Pinpoint the cell where the given text exists, returning its [x, y] midpoint coordinate. 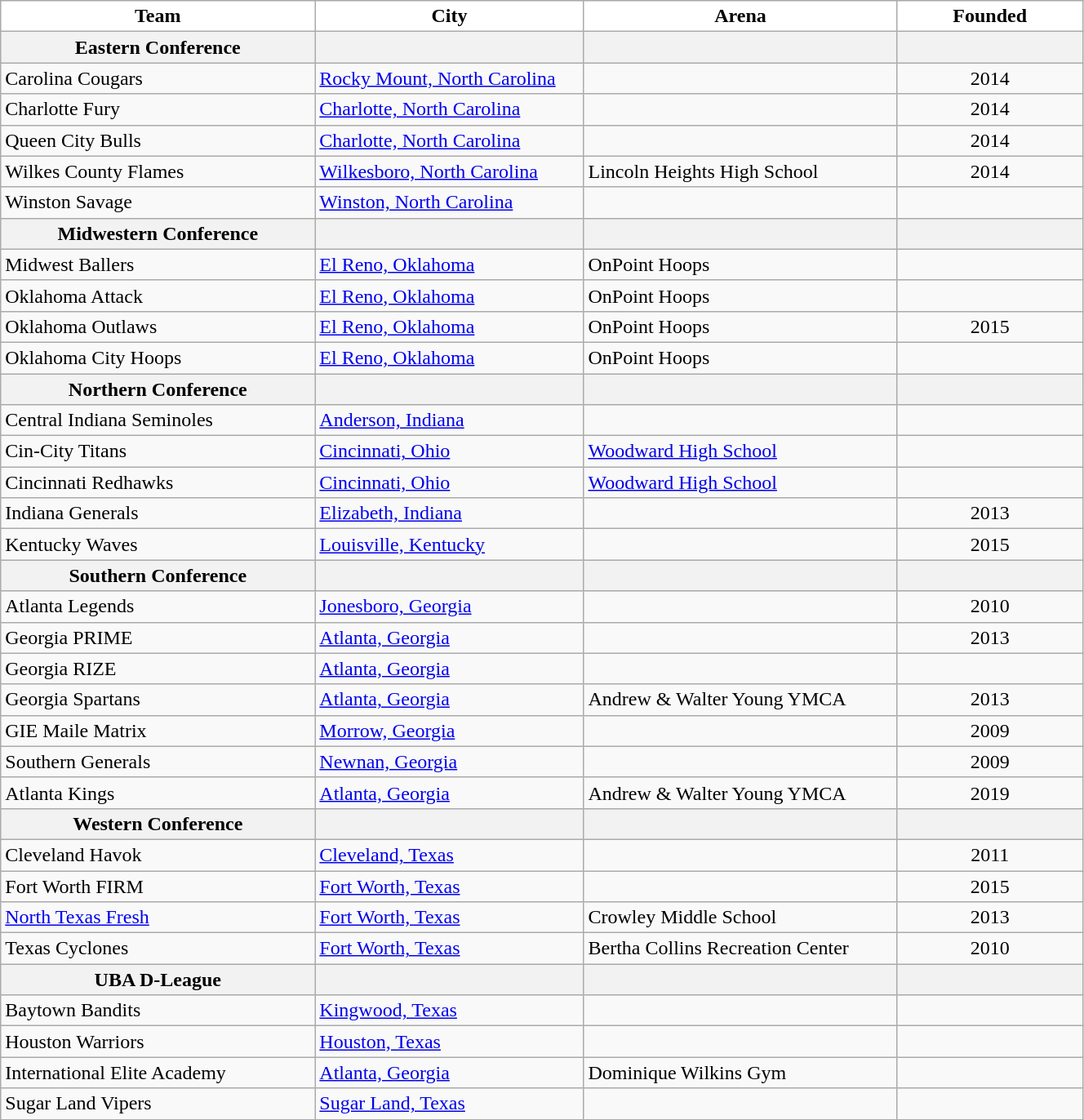
Baytown Bandits [158, 1011]
Bertha Collins Recreation Center [740, 949]
Cleveland Havok [158, 855]
Houston, Texas [449, 1042]
Georgia Spartans [158, 700]
Jonesboro, Georgia [449, 607]
Cleveland, Texas [449, 855]
Georgia RIZE [158, 669]
Atlanta Kings [158, 793]
Oklahoma City Hoops [158, 358]
Charlotte Fury [158, 109]
Southern Generals [158, 762]
Midwest Ballers [158, 264]
Atlanta Legends [158, 607]
Founded [990, 16]
GIE Maile Matrix [158, 731]
Sugar Land, Texas [449, 1104]
Newnan, Georgia [449, 762]
Louisville, Kentucky [449, 544]
International Elite Academy [158, 1073]
Cin-City Titans [158, 451]
City [449, 16]
Morrow, Georgia [449, 731]
Kingwood, Texas [449, 1011]
Crowley Middle School [740, 918]
Lincoln Heights High School [740, 171]
Indiana Generals [158, 513]
Northern Conference [158, 389]
Midwestern Conference [158, 233]
Western Conference [158, 824]
Oklahoma Outlaws [158, 327]
Cincinnati Redhawks [158, 482]
Wilkesboro, North Carolina [449, 171]
Dominique Wilkins Gym [740, 1073]
Anderson, Indiana [449, 420]
Texas Cyclones [158, 949]
Wilkes County Flames [158, 171]
Southern Conference [158, 576]
Rocky Mount, North Carolina [449, 78]
Winston, North Carolina [449, 202]
Fort Worth FIRM [158, 886]
Eastern Conference [158, 47]
2011 [990, 855]
Georgia PRIME [158, 638]
Elizabeth, Indiana [449, 513]
2019 [990, 793]
Arena [740, 16]
Houston Warriors [158, 1042]
UBA D-League [158, 980]
Queen City Bulls [158, 140]
Kentucky Waves [158, 544]
Oklahoma Attack [158, 296]
Team [158, 16]
Carolina Cougars [158, 78]
Winston Savage [158, 202]
North Texas Fresh [158, 918]
Sugar Land Vipers [158, 1104]
Central Indiana Seminoles [158, 420]
